Scan for the cell matching the given text and deliver its (X, Y) coordinate at center. 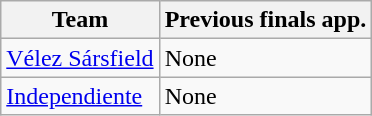
Team (80, 20)
Vélez Sársfield (80, 58)
Independiente (80, 96)
Previous finals app. (266, 20)
